Return (X, Y) of the center of cell containing provided text 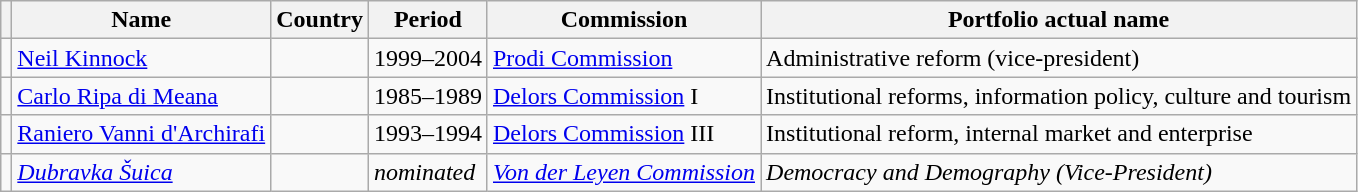
1999–2004 (428, 58)
Name (142, 20)
Carlo Ripa di Meana (142, 96)
Period (428, 20)
Dubravka Šuica (142, 172)
Institutional reforms, information policy, culture and tourism (1059, 96)
Administrative reform (vice-president) (1059, 58)
Commission (624, 20)
Von der Leyen Commission (624, 172)
Neil Kinnock (142, 58)
Democracy and Demography (Vice-President) (1059, 172)
Delors Commission I (624, 96)
1985–1989 (428, 96)
1993–1994 (428, 134)
Delors Commission III (624, 134)
nominated (428, 172)
Institutional reform, internal market and enterprise (1059, 134)
Raniero Vanni d'Archirafi (142, 134)
Portfolio actual name (1059, 20)
Country (320, 20)
Prodi Commission (624, 58)
